Scan for the cell matching the given text and deliver its [x, y] coordinate at center. 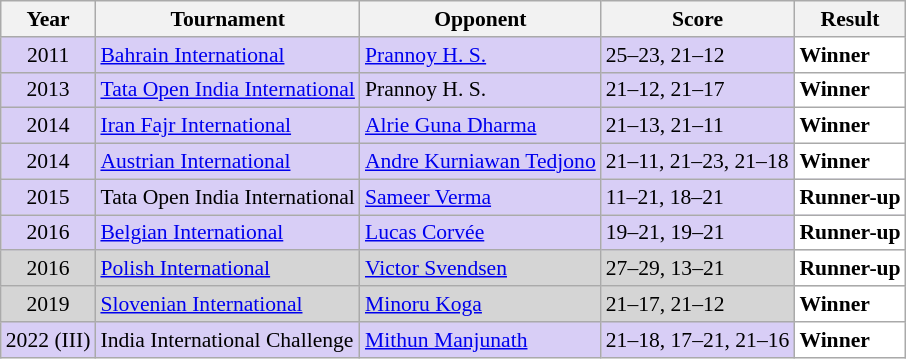
India International Challenge [228, 340]
Iran Fajr International [228, 126]
Alrie Guna Dharma [480, 126]
Lucas Corvée [480, 233]
2013 [48, 90]
Mithun Manjunath [480, 340]
Polish International [228, 269]
Minoru Koga [480, 304]
2019 [48, 304]
Tournament [228, 19]
Austrian International [228, 162]
Score [698, 19]
Opponent [480, 19]
21–18, 17–21, 21–16 [698, 340]
21–12, 21–17 [698, 90]
19–21, 19–21 [698, 233]
11–21, 18–21 [698, 197]
Slovenian International [228, 304]
21–11, 21–23, 21–18 [698, 162]
25–23, 21–12 [698, 55]
Result [850, 19]
Sameer Verma [480, 197]
2015 [48, 197]
2011 [48, 55]
Andre Kurniawan Tedjono [480, 162]
21–13, 21–11 [698, 126]
Year [48, 19]
2022 (III) [48, 340]
Bahrain International [228, 55]
Victor Svendsen [480, 269]
21–17, 21–12 [698, 304]
Belgian International [228, 233]
27–29, 13–21 [698, 269]
